Capture the cell that displays the provided text and extract its [x, y] central coordinate. 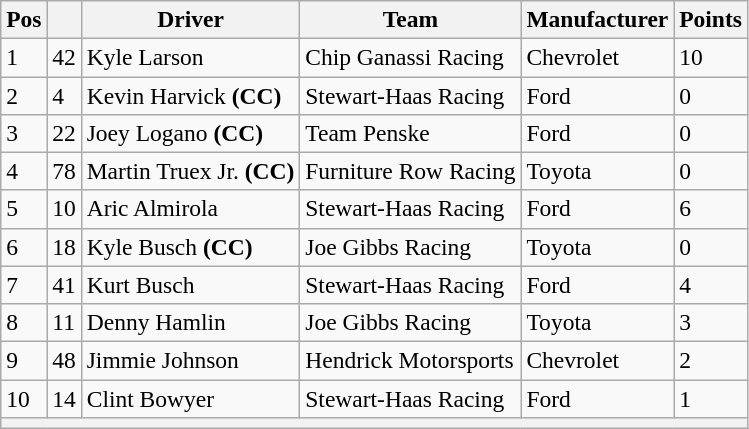
11 [64, 322]
Kurt Busch [190, 285]
48 [64, 360]
Points [711, 19]
Kevin Harvick (CC) [190, 95]
22 [64, 133]
Driver [190, 19]
Martin Truex Jr. (CC) [190, 171]
Furniture Row Racing [410, 171]
5 [24, 209]
Jimmie Johnson [190, 360]
Aric Almirola [190, 209]
41 [64, 285]
Kyle Busch (CC) [190, 247]
Pos [24, 19]
Manufacturer [598, 19]
Hendrick Motorsports [410, 360]
14 [64, 398]
8 [24, 322]
Team Penske [410, 133]
78 [64, 171]
Clint Bowyer [190, 398]
Denny Hamlin [190, 322]
42 [64, 57]
7 [24, 285]
Team [410, 19]
Chip Ganassi Racing [410, 57]
Joey Logano (CC) [190, 133]
Kyle Larson [190, 57]
18 [64, 247]
9 [24, 360]
